Search for the cell housing the specified text and yield its [X, Y] center coordinate. 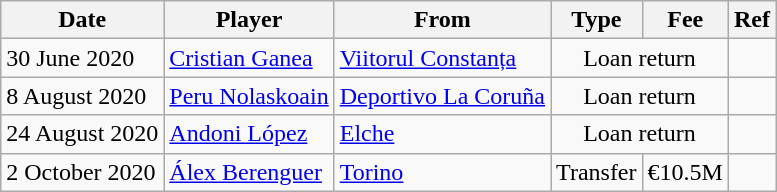
Torino [442, 172]
Ref [752, 20]
8 August 2020 [82, 96]
Elche [442, 134]
Player [249, 20]
Transfer [597, 172]
Type [597, 20]
Deportivo La Coruña [442, 96]
Viitorul Constanța [442, 58]
Fee [685, 20]
€10.5M [685, 172]
Andoni López [249, 134]
From [442, 20]
24 August 2020 [82, 134]
30 June 2020 [82, 58]
2 October 2020 [82, 172]
Cristian Ganea [249, 58]
Álex Berenguer [249, 172]
Date [82, 20]
Peru Nolaskoain [249, 96]
